Capture the cell that displays the provided text and extract its (x, y) central coordinate. 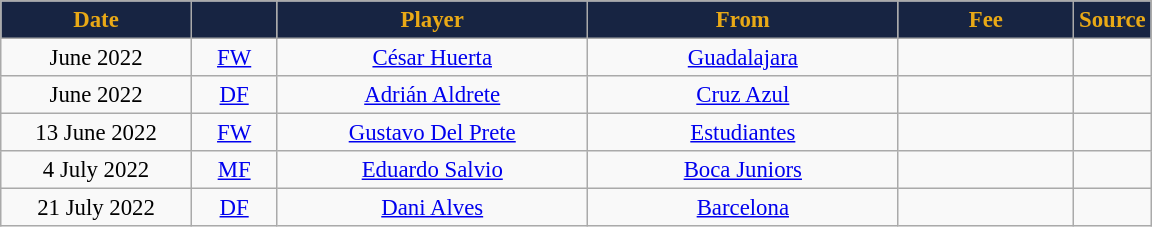
Boca Juniors (744, 170)
Guadalajara (744, 58)
Fee (986, 20)
Source (1112, 20)
Dani Alves (432, 208)
From (744, 20)
4 July 2022 (96, 170)
13 June 2022 (96, 133)
21 July 2022 (96, 208)
Player (432, 20)
MF (234, 170)
César Huerta (432, 58)
Eduardo Salvio (432, 170)
Date (96, 20)
Estudiantes (744, 133)
Adrián Aldrete (432, 95)
Barcelona (744, 208)
Cruz Azul (744, 95)
Gustavo Del Prete (432, 133)
